Extract the [x, y] coordinate from the center of the cell holding the provided text.  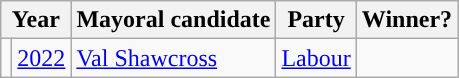
Winner? [406, 20]
2022 [42, 58]
Party [316, 20]
Year [36, 20]
Val Shawcross [174, 58]
Mayoral candidate [174, 20]
Labour [316, 58]
